Return the [x, y] coordinate for the center point of the cell that contains the specified text.  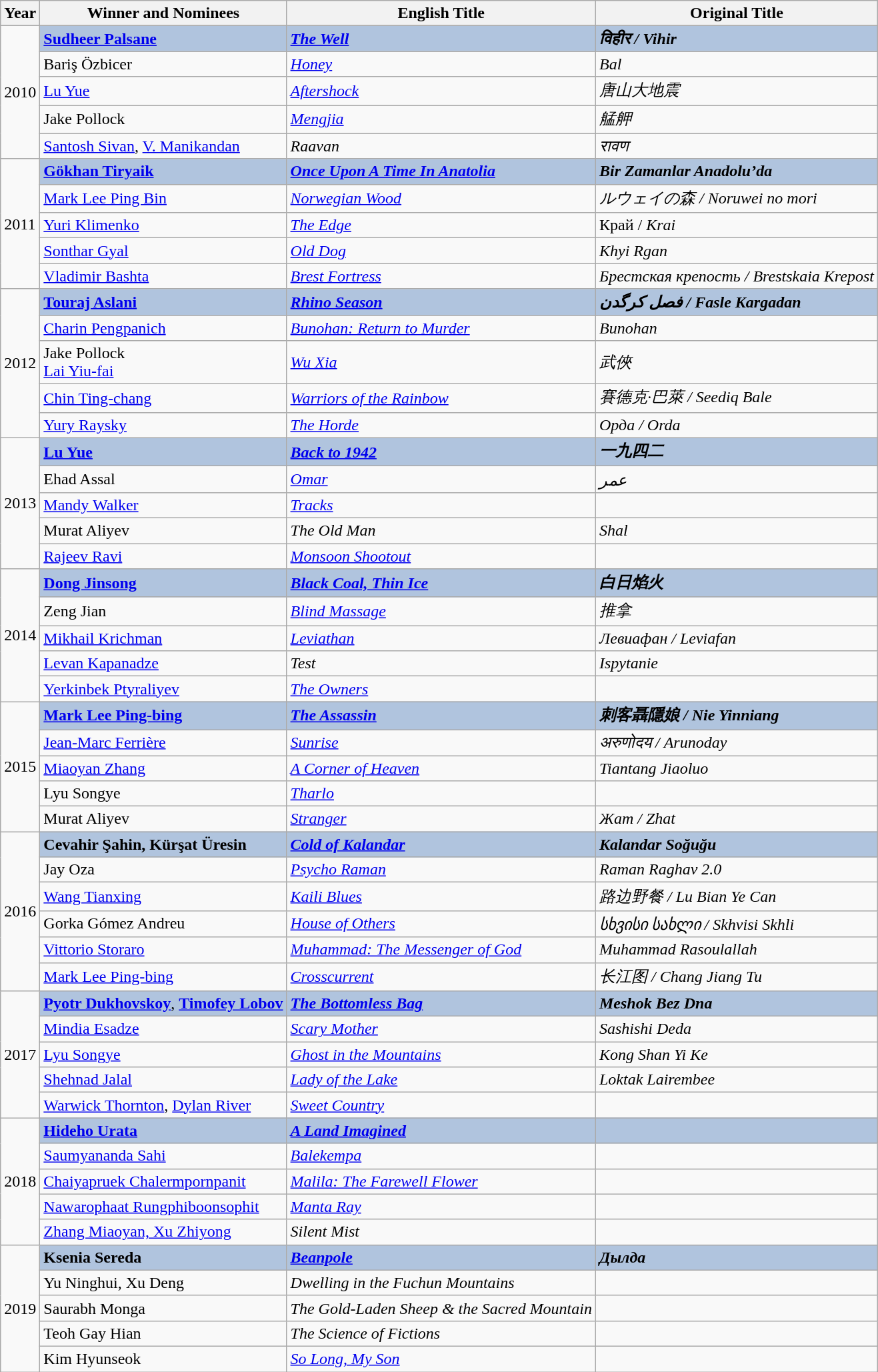
Sashishi Deda [736, 1029]
अरुणोदय / Arunoday [736, 742]
Chin Ting-chang [163, 399]
Mark Lee Ping Bin [163, 199]
Tharlo [441, 794]
Bir Zamanlar Anadolu’da [736, 171]
Nawarophaat Rungphiboonsophit [163, 1207]
Zeng Jian [163, 611]
Brest Fortress [441, 276]
Mengjia [441, 120]
Balekempa [441, 1156]
Psycho Raman [441, 870]
Tiantang Jiaoluo [736, 768]
推拿 [736, 611]
Saurabh Monga [163, 1308]
Yury Raysky [163, 425]
Ehad Assal [163, 480]
Jake Pollock Lai Yiu-fai [163, 363]
2013 [20, 503]
Miaoyan Zhang [163, 768]
The Owners [441, 689]
Levan Kapanadze [163, 664]
A Land Imagined [441, 1131]
Beanpole [441, 1257]
Bunohan [736, 327]
Kaili Blues [441, 896]
Mikhail Krichman [163, 638]
賽德克·巴萊 / Seediq Bale [736, 399]
Jake Pollock [163, 120]
Kim Hyunseok [163, 1359]
Vittorio Storaro [163, 950]
Yu Ninghui, Xu Deng [163, 1283]
Norwegian Wood [441, 199]
Жат / Zhat [736, 819]
Край / Krai [736, 225]
Sunrise [441, 742]
فصل کرگدن / Fasle Kargadan [736, 302]
Дылда [736, 1257]
Hideho Urata [163, 1131]
The Horde [441, 425]
2010 [20, 92]
Lady of the Lake [441, 1080]
ルウェイの森 / Noruwei no mori [736, 199]
Charin Pengpanich [163, 327]
Ghost in the Mountains [441, 1055]
Mandy Walker [163, 505]
2016 [20, 911]
Year [20, 13]
Loktak Lairembee [736, 1080]
武俠 [736, 363]
Mindia Esadze [163, 1029]
Honey [441, 64]
Saumyananda Sahi [163, 1156]
Ksenia Sereda [163, 1257]
Shal [736, 530]
Wang Tianxing [163, 896]
艋舺 [736, 120]
Dwelling in the Fuchun Mountains [441, 1283]
Silent Mist [441, 1232]
Левиафан / Leviafan [736, 638]
2017 [20, 1055]
Winner and Nominees [163, 13]
Rhino Season [441, 302]
2018 [20, 1181]
长江图 / Chang Jiang Tu [736, 976]
Raman Raghav 2.0 [736, 870]
Once Upon A Time In Anatolia [441, 171]
Dong Jinsong [163, 583]
Blind Massage [441, 611]
Meshok Bez Dna [736, 1004]
唐山大地震 [736, 91]
रावण [736, 146]
სხვისი სახლი / Skhvisi Skhli [736, 924]
Back to 1942 [441, 452]
Stranger [441, 819]
Kalandar Soğuğu [736, 844]
Shehnad Jalal [163, 1080]
Warriors of the Rainbow [441, 399]
The Science of Fictions [441, 1333]
Touraj Aslani [163, 302]
Sweet Country [441, 1105]
Wu Xia [441, 363]
Kong Shan Yi Ke [736, 1055]
Gökhan Tiryaik [163, 171]
路边野餐 / Lu Bian Ye Can [736, 896]
Aftershock [441, 91]
English Title [441, 13]
Crosscurrent [441, 976]
Bal [736, 64]
Орда / Orda [736, 425]
Jean-Marc Ferrière [163, 742]
Raavan [441, 146]
Malila: The Farewell Flower [441, 1181]
House of Others [441, 924]
Teoh Gay Hian [163, 1333]
Zhang Miaoyan, Xu Zhiyong [163, 1232]
Tracks [441, 505]
Chaiyapruek Chalermpornpanit [163, 1181]
So Long, My Son [441, 1359]
The Old Man [441, 530]
2011 [20, 224]
刺客聶隱娘 / Nie Yinniang [736, 716]
Manta Ray [441, 1207]
Monsoon Shootout [441, 556]
Scary Mother [441, 1029]
2019 [20, 1308]
Muhammad Rasoulallah [736, 950]
Sonthar Gyal [163, 251]
Gorka Gómez Andreu [163, 924]
Yuri Klimenko [163, 225]
A Corner of Heaven [441, 768]
Warwick Thornton, Dylan River [163, 1105]
2014 [20, 635]
Test [441, 664]
Rajeev Ravi [163, 556]
2015 [20, 767]
Khyi Rgan [736, 251]
Cold of Kalandar [441, 844]
Sudheer Palsane [163, 39]
Vladimir Bashta [163, 276]
The Bottomless Bag [441, 1004]
Leviathan [441, 638]
Original Title [736, 13]
Yerkinbek Ptyraliyev [163, 689]
白日焰火 [736, 583]
Cevahir Şahin, Kürşat Üresin [163, 844]
Bariş Özbicer [163, 64]
عمر [736, 480]
Брестская крепость / Brestskaia Krepost [736, 276]
Pyotr Dukhovskoy, Timofey Lobov [163, 1004]
The Assassin [441, 716]
Old Dog [441, 251]
The Well [441, 39]
विहीर / Vihir [736, 39]
The Edge [441, 225]
Omar [441, 480]
Muhammad: The Messenger of God [441, 950]
Bunohan: Return to Murder [441, 327]
Black Coal, Thin Ice [441, 583]
2012 [20, 363]
Jay Oza [163, 870]
Santosh Sivan, V. Manikandan [163, 146]
一九四二 [736, 452]
The Gold-Laden Sheep & the Sacred Mountain [441, 1308]
Ispytanie [736, 664]
